Determine the (x, y) coordinate at the center of the cell enclosing the given text.  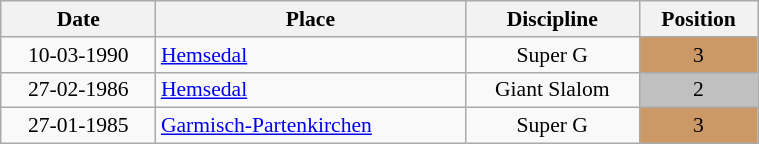
10-03-1990 (78, 55)
Discipline (552, 19)
Place (310, 19)
Giant Slalom (552, 90)
27-01-1985 (78, 126)
Position (698, 19)
27-02-1986 (78, 90)
2 (698, 90)
Garmisch-Partenkirchen (310, 126)
Date (78, 19)
